Identify which cell holds the provided text, then report its (X, Y) central coordinate. 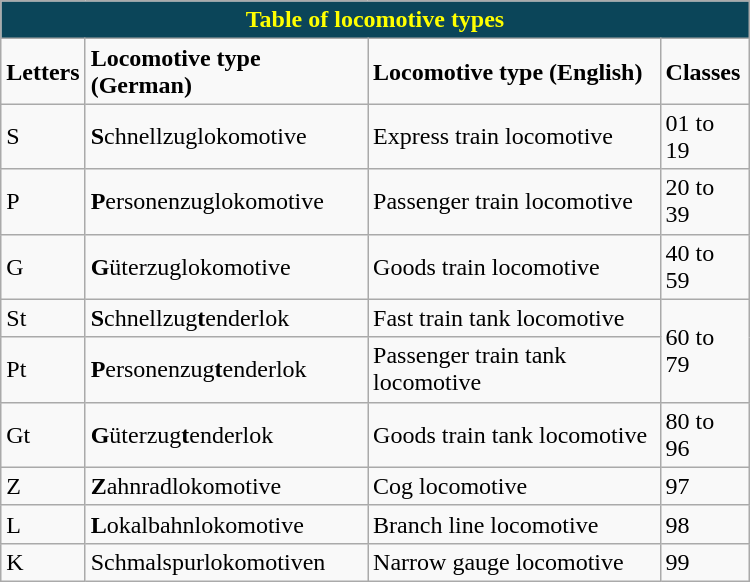
Locomotive type (English) (514, 72)
Güterzuglokomotive (226, 266)
Table of locomotive types (375, 20)
60 to 79 (704, 350)
Personenzugtenderlok (226, 370)
Cog locomotive (514, 486)
Schnellzuglokomotive (226, 136)
Fast train tank locomotive (514, 318)
S (43, 136)
40 to 59 (704, 266)
Z (43, 486)
P (43, 202)
Narrow gauge locomotive (514, 562)
Passenger train tank locomotive (514, 370)
98 (704, 524)
G (43, 266)
K (43, 562)
Branch line locomotive (514, 524)
Goods train tank locomotive (514, 434)
Locomotive type (German) (226, 72)
Classes (704, 72)
Güterzugtenderlok (226, 434)
Zahnradlokomotive (226, 486)
Goods train locomotive (514, 266)
Personenzuglokomotive (226, 202)
97 (704, 486)
99 (704, 562)
Letters (43, 72)
01 to 19 (704, 136)
Express train locomotive (514, 136)
Gt (43, 434)
20 to 39 (704, 202)
Passenger train locomotive (514, 202)
Schmalspurlokomotiven (226, 562)
Pt (43, 370)
L (43, 524)
80 to 96 (704, 434)
Schnellzugtenderlok (226, 318)
St (43, 318)
Lokalbahnlokomotive (226, 524)
